Locate the cell with the specified text and output its [x, y] center coordinate. 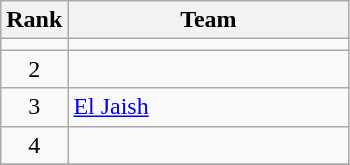
3 [34, 107]
El Jaish [208, 107]
2 [34, 69]
4 [34, 145]
Rank [34, 20]
Team [208, 20]
